Pinpoint the cell where the given text exists, returning its [X, Y] midpoint coordinate. 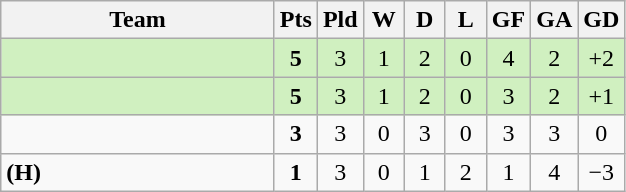
L [466, 20]
W [384, 20]
GA [554, 20]
Pld [340, 20]
GF [508, 20]
(H) [138, 172]
D [424, 20]
−3 [602, 172]
Team [138, 20]
Pts [296, 20]
+1 [602, 96]
GD [602, 20]
+2 [602, 58]
